Capture the cell that displays the provided text and extract its [X, Y] central coordinate. 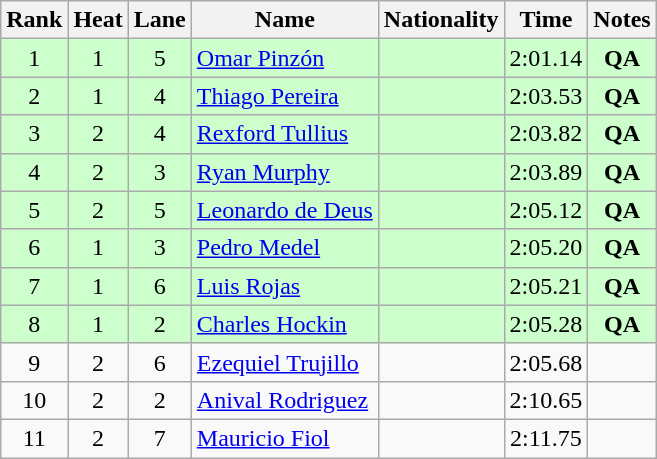
Name [284, 20]
Rank [34, 20]
Notes [622, 20]
Luis Rojas [284, 286]
11 [34, 438]
2:05.20 [546, 248]
2:03.53 [546, 96]
2:05.68 [546, 362]
Charles Hockin [284, 324]
Anival Rodriguez [284, 400]
Leonardo de Deus [284, 210]
Lane [160, 20]
Time [546, 20]
Ezequiel Trujillo [284, 362]
2:05.21 [546, 286]
2:11.75 [546, 438]
2:01.14 [546, 58]
Mauricio Fiol [284, 438]
2:05.28 [546, 324]
10 [34, 400]
2:03.89 [546, 172]
Pedro Medel [284, 248]
2:10.65 [546, 400]
Heat [98, 20]
Thiago Pereira [284, 96]
Nationality [441, 20]
Rexford Tullius [284, 134]
9 [34, 362]
8 [34, 324]
Ryan Murphy [284, 172]
Omar Pinzón [284, 58]
2:05.12 [546, 210]
2:03.82 [546, 134]
